Capture the cell that displays the provided text and extract its [x, y] central coordinate. 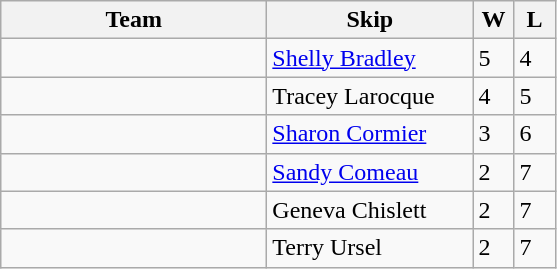
Team [134, 20]
Geneva Chislett [370, 210]
Sharon Cormier [370, 134]
Sandy Comeau [370, 172]
6 [534, 134]
W [494, 20]
3 [494, 134]
L [534, 20]
Skip [370, 20]
Terry Ursel [370, 248]
Tracey Larocque [370, 96]
Shelly Bradley [370, 58]
